Search for the cell housing the specified text and yield its [x, y] center coordinate. 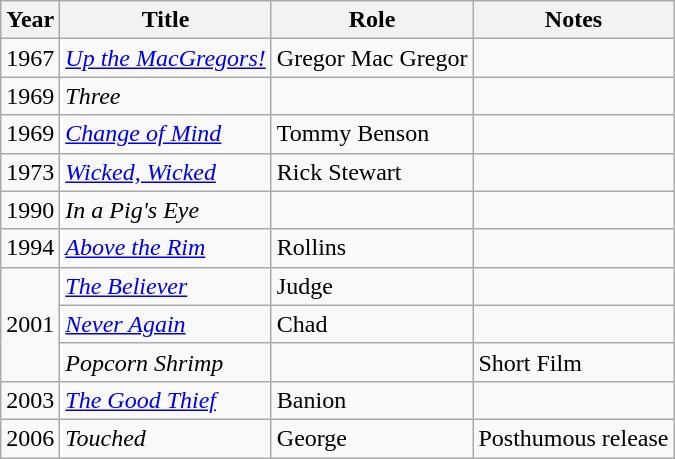
1990 [30, 210]
Tommy Benson [372, 134]
Short Film [574, 362]
Never Again [166, 324]
The Believer [166, 286]
Wicked, Wicked [166, 172]
1967 [30, 58]
2006 [30, 438]
Up the MacGregors! [166, 58]
Three [166, 96]
George [372, 438]
Banion [372, 400]
Notes [574, 20]
In a Pig's Eye [166, 210]
Popcorn Shrimp [166, 362]
Chad [372, 324]
1994 [30, 248]
Above the Rim [166, 248]
1973 [30, 172]
Rick Stewart [372, 172]
Rollins [372, 248]
Role [372, 20]
2001 [30, 324]
Year [30, 20]
Touched [166, 438]
Title [166, 20]
2003 [30, 400]
Change of Mind [166, 134]
Posthumous release [574, 438]
Gregor Mac Gregor [372, 58]
Judge [372, 286]
The Good Thief [166, 400]
